From the cell containing the given text, extract its center point as [x, y] coordinate. 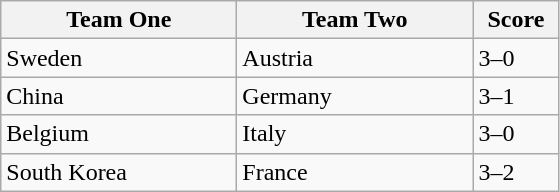
China [119, 96]
Austria [355, 58]
France [355, 172]
Score [516, 20]
Sweden [119, 58]
Team One [119, 20]
Italy [355, 134]
South Korea [119, 172]
Germany [355, 96]
3–1 [516, 96]
Team Two [355, 20]
Belgium [119, 134]
3–2 [516, 172]
